Provide the (x, y) coordinate of the cell's center where the given text is located.  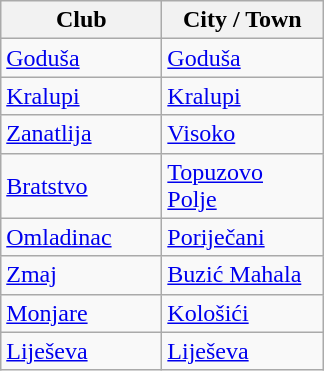
Poriječani (242, 237)
Buzić Mahala (242, 275)
Monjare (82, 313)
Zmaj (82, 275)
Club (82, 20)
Kološići (242, 313)
Omladinac (82, 237)
City / Town (242, 20)
Topuzovo Polje (242, 186)
Bratstvo (82, 186)
Visoko (242, 134)
Zanatlija (82, 134)
